Detect which cell encompasses the target text, then output its [X, Y] center coordinate. 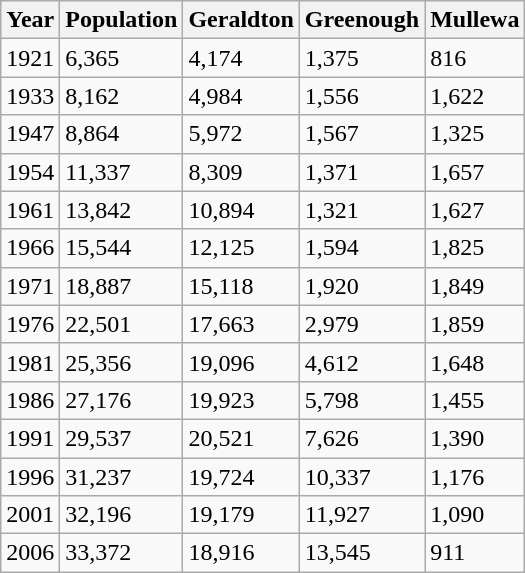
2,979 [362, 324]
1,859 [475, 324]
1,825 [475, 248]
1,176 [475, 477]
18,916 [241, 553]
25,356 [122, 362]
10,337 [362, 477]
12,125 [241, 248]
11,337 [122, 172]
1,920 [362, 286]
1,556 [362, 96]
1,849 [475, 286]
1991 [30, 438]
1,648 [475, 362]
13,545 [362, 553]
4,612 [362, 362]
1986 [30, 400]
911 [475, 553]
8,162 [122, 96]
10,894 [241, 210]
1,455 [475, 400]
8,309 [241, 172]
31,237 [122, 477]
19,724 [241, 477]
18,887 [122, 286]
19,096 [241, 362]
1,321 [362, 210]
17,663 [241, 324]
1,090 [475, 515]
1,657 [475, 172]
1,371 [362, 172]
1,594 [362, 248]
1954 [30, 172]
1,325 [475, 134]
Greenough [362, 20]
6,365 [122, 58]
Population [122, 20]
1,627 [475, 210]
2001 [30, 515]
816 [475, 58]
19,179 [241, 515]
5,972 [241, 134]
1,390 [475, 438]
1933 [30, 96]
7,626 [362, 438]
1,375 [362, 58]
1966 [30, 248]
Geraldton [241, 20]
1981 [30, 362]
22,501 [122, 324]
27,176 [122, 400]
4,984 [241, 96]
33,372 [122, 553]
29,537 [122, 438]
2006 [30, 553]
1,622 [475, 96]
20,521 [241, 438]
Mullewa [475, 20]
15,118 [241, 286]
11,927 [362, 515]
13,842 [122, 210]
4,174 [241, 58]
1947 [30, 134]
1961 [30, 210]
15,544 [122, 248]
32,196 [122, 515]
1,567 [362, 134]
8,864 [122, 134]
1976 [30, 324]
19,923 [241, 400]
1971 [30, 286]
1921 [30, 58]
5,798 [362, 400]
Year [30, 20]
1996 [30, 477]
